Search for the cell housing the specified text and yield its (X, Y) center coordinate. 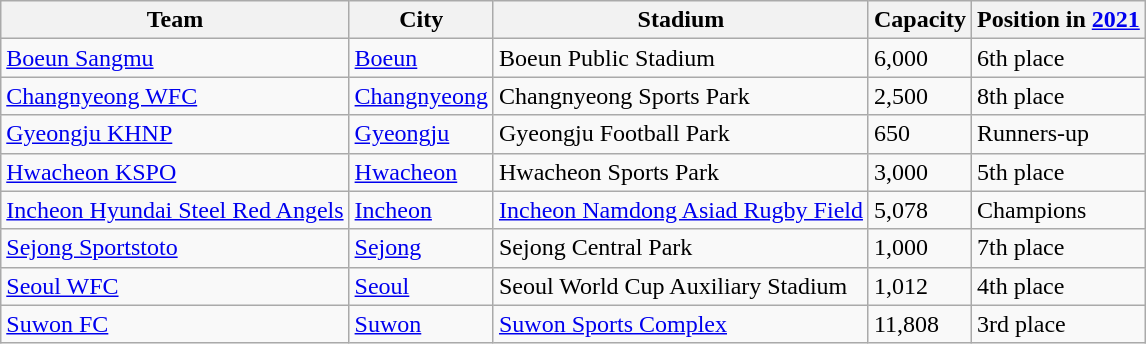
Suwon Sports Complex (680, 324)
5th place (1059, 172)
Boeun Sangmu (175, 58)
Changnyeong Sports Park (680, 96)
Seoul (421, 286)
Changnyeong WFC (175, 96)
2,500 (920, 96)
Hwacheon Sports Park (680, 172)
Gyeongju Football Park (680, 134)
Gyeongju (421, 134)
Changnyeong (421, 96)
3,000 (920, 172)
650 (920, 134)
Incheon (421, 210)
7th place (1059, 248)
6,000 (920, 58)
Hwacheon (421, 172)
Suwon FC (175, 324)
Stadium (680, 20)
Runners-up (1059, 134)
Seoul WFC (175, 286)
11,808 (920, 324)
Boeun Public Stadium (680, 58)
Capacity (920, 20)
Sejong Sportstoto (175, 248)
Incheon Hyundai Steel Red Angels (175, 210)
5,078 (920, 210)
Hwacheon KSPO (175, 172)
6th place (1059, 58)
3rd place (1059, 324)
1,000 (920, 248)
4th place (1059, 286)
Position in 2021 (1059, 20)
1,012 (920, 286)
Sejong Central Park (680, 248)
8th place (1059, 96)
Boeun (421, 58)
Gyeongju KHNP (175, 134)
Suwon (421, 324)
City (421, 20)
Sejong (421, 248)
Seoul World Cup Auxiliary Stadium (680, 286)
Team (175, 20)
Champions (1059, 210)
Incheon Namdong Asiad Rugby Field (680, 210)
